Search for the cell housing the specified text and yield its (x, y) center coordinate. 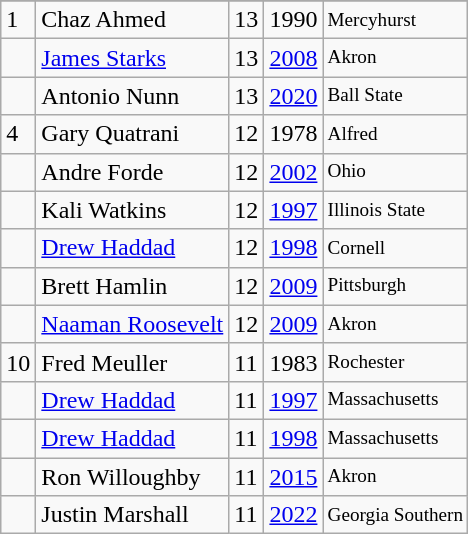
Georgia Southern (396, 515)
Naaman Roosevelt (132, 324)
Ball State (396, 96)
10 (18, 362)
Gary Quatrani (132, 134)
Chaz Ahmed (132, 20)
1978 (294, 134)
Alfred (396, 134)
1990 (294, 20)
Andre Forde (132, 172)
1983 (294, 362)
Ron Willoughby (132, 477)
Kali Watkins (132, 210)
1 (18, 20)
Rochester (396, 362)
Fred Meuller (132, 362)
2015 (294, 477)
2020 (294, 96)
Justin Marshall (132, 515)
Ohio (396, 172)
James Starks (132, 58)
Brett Hamlin (132, 286)
Antonio Nunn (132, 96)
Illinois State (396, 210)
Cornell (396, 248)
Mercyhurst (396, 20)
4 (18, 134)
Pittsburgh (396, 286)
2022 (294, 515)
2002 (294, 172)
2008 (294, 58)
